Pinpoint the cell where the given text exists, returning its (X, Y) midpoint coordinate. 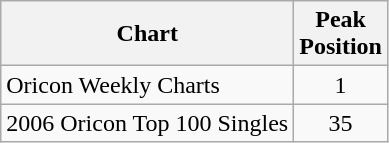
PeakPosition (341, 34)
Oricon Weekly Charts (148, 85)
Chart (148, 34)
35 (341, 123)
2006 Oricon Top 100 Singles (148, 123)
1 (341, 85)
